Identify which cell holds the provided text, then report its [X, Y] central coordinate. 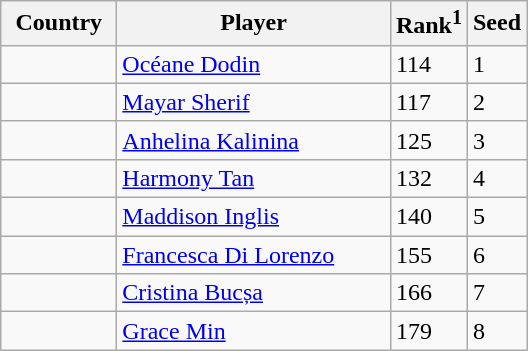
114 [428, 64]
Francesca Di Lorenzo [254, 255]
5 [496, 217]
Grace Min [254, 331]
140 [428, 217]
6 [496, 255]
Rank1 [428, 24]
Océane Dodin [254, 64]
117 [428, 102]
Maddison Inglis [254, 217]
1 [496, 64]
179 [428, 331]
Cristina Bucșa [254, 293]
2 [496, 102]
8 [496, 331]
Anhelina Kalinina [254, 140]
3 [496, 140]
7 [496, 293]
132 [428, 178]
4 [496, 178]
166 [428, 293]
Harmony Tan [254, 178]
Mayar Sherif [254, 102]
Player [254, 24]
125 [428, 140]
Country [59, 24]
155 [428, 255]
Seed [496, 24]
